Capture the cell that displays the provided text and extract its (X, Y) central coordinate. 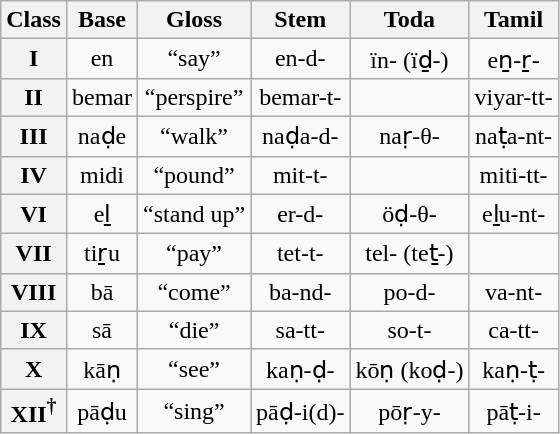
“say” (194, 59)
so-t- (410, 330)
en (102, 59)
sā (102, 330)
po-d- (410, 292)
Gloss (194, 20)
ca-tt- (514, 330)
va-nt- (514, 292)
Tamil (514, 20)
en-d- (300, 59)
naḍe (102, 136)
“come” (194, 292)
IV (34, 175)
Toda (410, 20)
“pay” (194, 254)
sa-tt- (300, 330)
pāḍu (102, 412)
naḍa-d- (300, 136)
ba-nd- (300, 292)
I (34, 59)
“stand up” (194, 214)
tiṟu (102, 254)
eṉ-ṟ- (514, 59)
XII† (34, 412)
kōṇ (koḍ-) (410, 369)
bemar-t- (300, 97)
öḍ-θ- (410, 214)
Class (34, 20)
naṛ-θ- (410, 136)
VI (34, 214)
VIII (34, 292)
tet-t- (300, 254)
viyar-tt- (514, 97)
eḻ (102, 214)
IX (34, 330)
kāṇ (102, 369)
VII (34, 254)
er-d- (300, 214)
midi (102, 175)
mit-t- (300, 175)
kaṇ-ḍ- (300, 369)
III (34, 136)
II (34, 97)
Stem (300, 20)
pāṭ-i- (514, 412)
“perspire” (194, 97)
“sing” (194, 412)
naṭa-nt- (514, 136)
“die” (194, 330)
X (34, 369)
kaṇ-ṭ- (514, 369)
bā (102, 292)
bemar (102, 97)
“pound” (194, 175)
eḻu-nt- (514, 214)
ïn- (ïḏ-) (410, 59)
miti-tt- (514, 175)
“see” (194, 369)
pāḍ-i(d)- (300, 412)
pōṛ-y- (410, 412)
“walk” (194, 136)
tel- (teṯ-) (410, 254)
Base (102, 20)
